Return [x, y] of the center of cell containing provided text 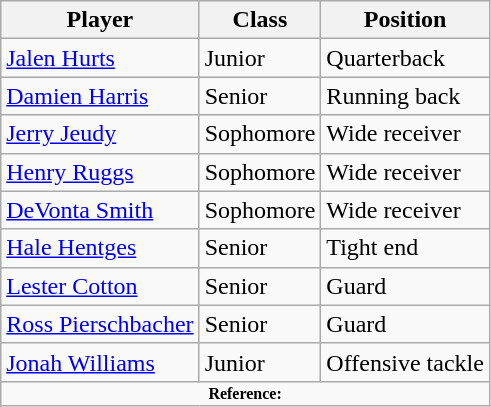
Tight end [406, 248]
DeVonta Smith [100, 210]
Reference: [246, 393]
Player [100, 20]
Jalen Hurts [100, 58]
Running back [406, 96]
Hale Hentges [100, 248]
Damien Harris [100, 96]
Jerry Jeudy [100, 134]
Henry Ruggs [100, 172]
Lester Cotton [100, 286]
Jonah Williams [100, 362]
Ross Pierschbacher [100, 324]
Quarterback [406, 58]
Position [406, 20]
Offensive tackle [406, 362]
Class [260, 20]
